Extract the [X, Y] coordinate from the center of the cell holding the provided text.  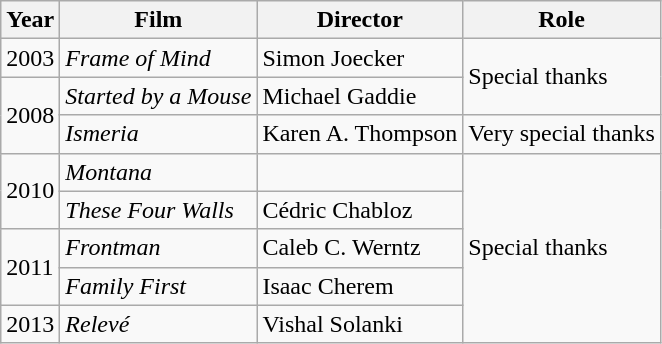
Family First [158, 286]
2011 [30, 267]
Frontman [158, 248]
Isaac Cherem [360, 286]
Vishal Solanki [360, 324]
2013 [30, 324]
Michael Gaddie [360, 96]
2010 [30, 191]
Year [30, 20]
Film [158, 20]
2003 [30, 58]
Frame of Mind [158, 58]
Simon Joecker [360, 58]
Montana [158, 172]
These Four Walls [158, 210]
2008 [30, 115]
Started by a Mouse [158, 96]
Cédric Chabloz [360, 210]
Director [360, 20]
Ismeria [158, 134]
Role [562, 20]
Relevé [158, 324]
Very special thanks [562, 134]
Karen A. Thompson [360, 134]
Caleb C. Werntz [360, 248]
